Capture the cell that displays the provided text and extract its [X, Y] central coordinate. 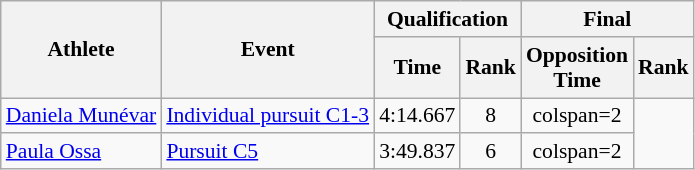
8 [490, 116]
Paula Ossa [82, 152]
Event [268, 50]
4:14.667 [417, 116]
3:49.837 [417, 152]
Final [608, 19]
OppositionTime [577, 68]
Athlete [82, 50]
Qualification [448, 19]
Time [417, 68]
Individual pursuit C1-3 [268, 116]
Daniela Munévar [82, 116]
6 [490, 152]
Pursuit C5 [268, 152]
